Output the (x, y) coordinate of the center of the cell containing the given text.  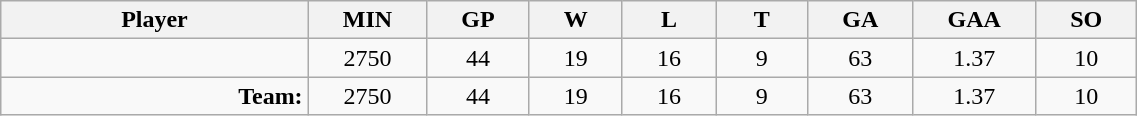
GP (478, 20)
GAA (974, 20)
SO (1086, 20)
MIN (368, 20)
T (762, 20)
Team: (154, 96)
W (576, 20)
L (668, 20)
GA (860, 20)
Player (154, 20)
